Find where the given text appears and provide that cell's center as [X, Y] coordinate. 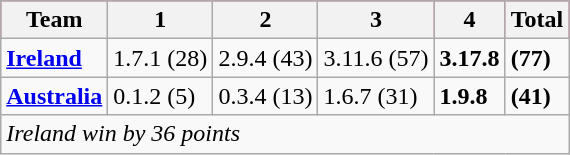
0.3.4 (13) [266, 96]
2 [266, 20]
2.9.4 (43) [266, 58]
4 [470, 20]
0.1.2 (5) [160, 96]
1.9.8 [470, 96]
3 [376, 20]
Ireland [54, 58]
Ireland win by 36 points [285, 134]
Australia [54, 96]
1 [160, 20]
3.17.8 [470, 58]
Team [54, 20]
3.11.6 (57) [376, 58]
(41) [537, 96]
1.7.1 (28) [160, 58]
Total [537, 20]
1.6.7 (31) [376, 96]
(77) [537, 58]
